Scan for the cell matching the given text and deliver its [x, y] coordinate at center. 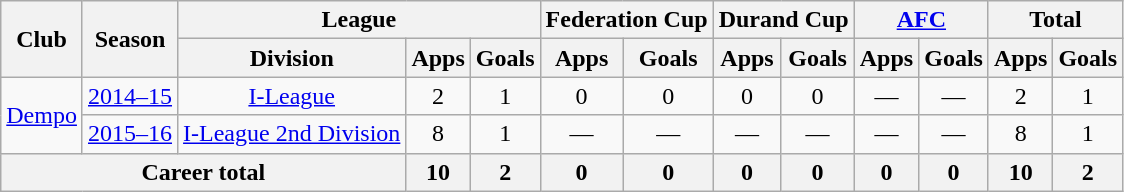
Durand Cup [784, 20]
I-League [292, 96]
Division [292, 58]
Total [1055, 20]
League [360, 20]
Club [42, 39]
Dempo [42, 115]
Career total [204, 172]
Federation Cup [626, 20]
2014–15 [130, 96]
2015–16 [130, 134]
I-League 2nd Division [292, 134]
Season [130, 39]
AFC [921, 20]
